Pinpoint the cell where the given text exists, returning its (X, Y) midpoint coordinate. 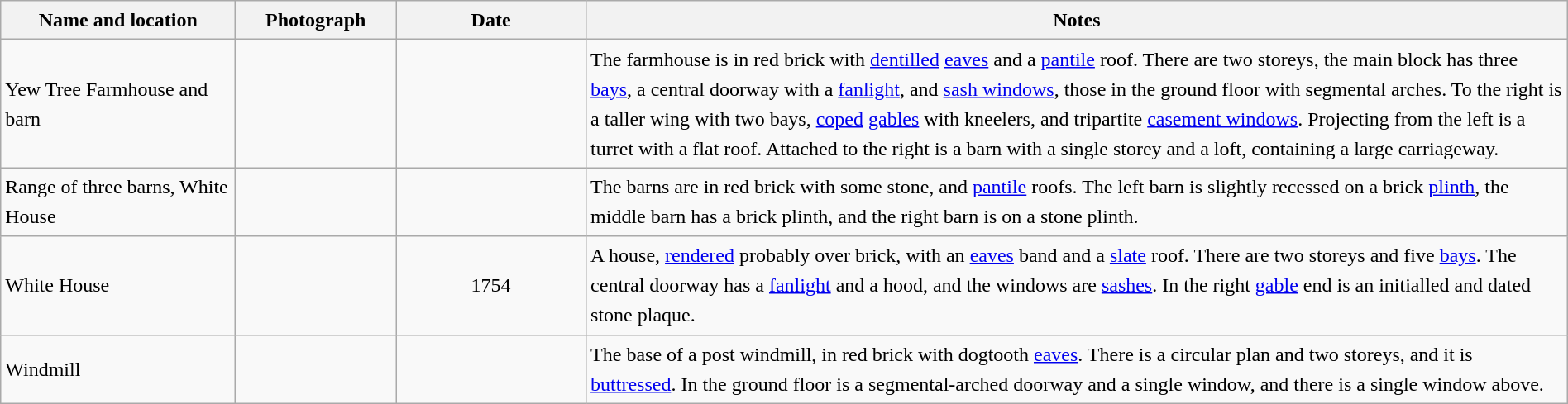
Name and location (118, 20)
Date (491, 20)
White House (118, 286)
Photograph (316, 20)
Range of three barns, White House (118, 202)
Windmill (118, 368)
Yew Tree Farmhouse and barn (118, 104)
Notes (1077, 20)
1754 (491, 286)
